Provide the [X, Y] coordinate of the cell's center where the given text is located.  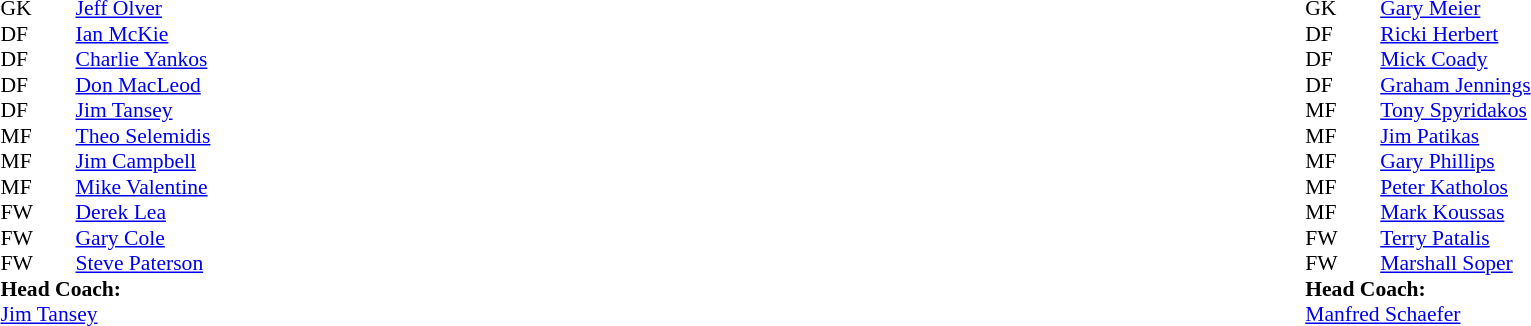
Jim Tansey [144, 111]
Steve Paterson [144, 263]
Gary Phillips [1455, 161]
Peter Katholos [1455, 187]
Derek Lea [144, 213]
Mark Koussas [1455, 213]
Charlie Yankos [144, 59]
Mike Valentine [144, 187]
Theo Selemidis [144, 136]
Marshall Soper [1455, 263]
Graham Jennings [1455, 85]
Tony Spyridakos [1455, 111]
Mick Coady [1455, 59]
Terry Patalis [1455, 238]
Ricki Herbert [1455, 34]
Gary Cole [144, 238]
Ian McKie [144, 34]
Jim Patikas [1455, 136]
Don MacLeod [144, 85]
Jim Campbell [144, 161]
